Pinpoint the cell where the given text exists, returning its (X, Y) midpoint coordinate. 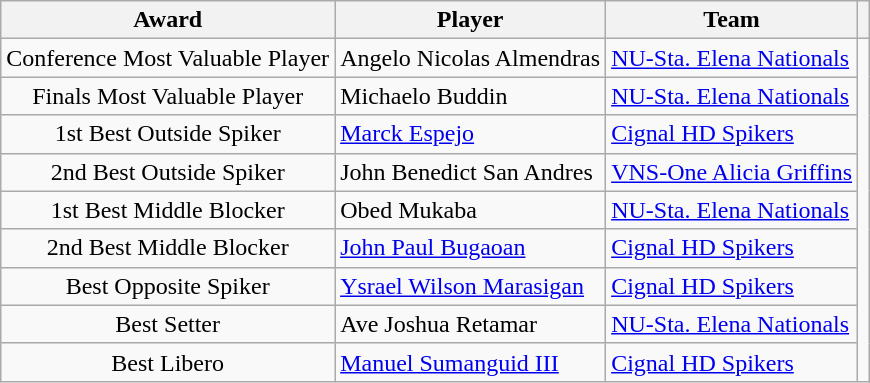
Ysrael Wilson Marasigan (470, 286)
Best Setter (168, 324)
Best Libero (168, 362)
1st Best Outside Spiker (168, 134)
Obed Mukaba (470, 210)
Team (732, 20)
Best Opposite Spiker (168, 286)
Player (470, 20)
Finals Most Valuable Player (168, 96)
1st Best Middle Blocker (168, 210)
VNS-One Alicia Griffins (732, 172)
Michaelo Buddin (470, 96)
Manuel Sumanguid III (470, 362)
John Paul Bugaoan (470, 248)
Conference Most Valuable Player (168, 58)
Marck Espejo (470, 134)
Ave Joshua Retamar (470, 324)
John Benedict San Andres (470, 172)
Angelo Nicolas Almendras (470, 58)
2nd Best Middle Blocker (168, 248)
Award (168, 20)
2nd Best Outside Spiker (168, 172)
